Return the [X, Y] coordinate for the center point of the cell that contains the specified text.  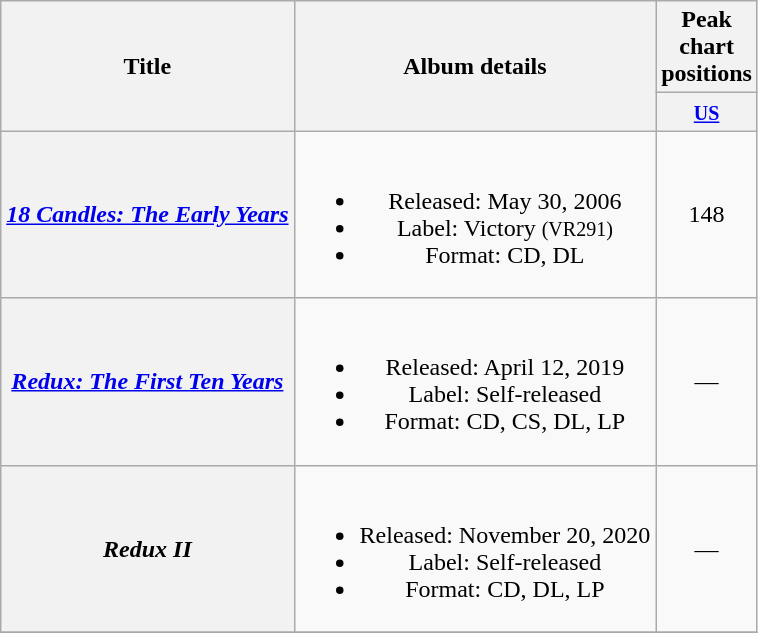
Peak chart positions [707, 47]
148 [707, 214]
US [707, 112]
Redux: The First Ten Years [148, 382]
Album details [475, 66]
Title [148, 66]
Released: May 30, 2006Label: Victory (VR291)Format: CD, DL [475, 214]
Released: November 20, 2020Label: Self-releasedFormat: CD, DL, LP [475, 548]
18 Candles: The Early Years [148, 214]
Redux II [148, 548]
Released: April 12, 2019Label: Self-releasedFormat: CD, CS, DL, LP [475, 382]
